Scan for the cell matching the given text and deliver its (x, y) coordinate at center. 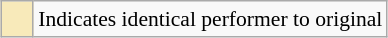
Indicates identical performer to original (210, 19)
